Output the [x, y] coordinate of the center of the cell containing the given text.  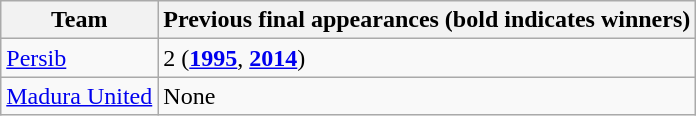
None [427, 96]
Previous final appearances (bold indicates winners) [427, 20]
2 (1995, 2014) [427, 58]
Madura United [80, 96]
Persib [80, 58]
Team [80, 20]
